Determine the (X, Y) coordinate at the center of the cell enclosing the given text.  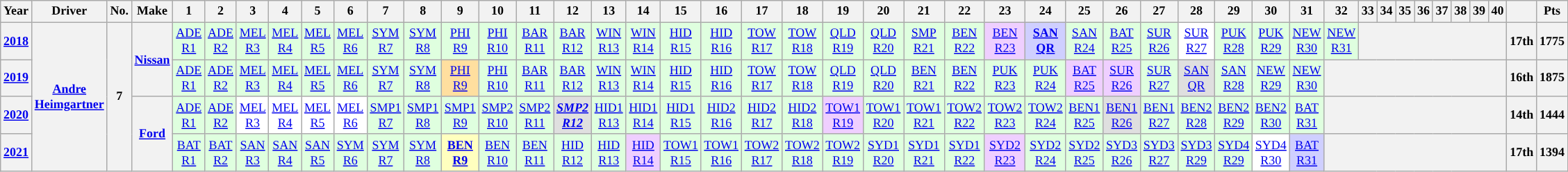
HID1R13 (609, 115)
PUKR28 (1234, 41)
16th (1521, 78)
BEN1R25 (1084, 115)
36 (1424, 11)
Ford (152, 133)
1875 (1552, 78)
SYD2R24 (1046, 153)
32 (1342, 11)
SYD2R25 (1084, 153)
BENR9 (460, 153)
29 (1234, 11)
18 (802, 11)
5 (318, 11)
No. (119, 11)
BEN2R28 (1196, 115)
HID1R14 (643, 115)
1394 (1552, 153)
15 (681, 11)
TOW1R20 (883, 115)
TOW1R16 (721, 153)
38 (1460, 11)
33 (1369, 11)
TOW1R21 (924, 115)
12 (572, 11)
SYD3R26 (1122, 153)
2018 (17, 41)
NEWR29 (1271, 78)
16 (721, 11)
NEWR31 (1342, 41)
TOW2R18 (802, 153)
Pts (1552, 11)
SMP1R9 (460, 115)
BENR21 (924, 78)
SYD3R29 (1196, 153)
SYD3R27 (1159, 153)
HIDR14 (643, 153)
SMP2R10 (497, 115)
9 (460, 11)
2 (221, 11)
SMP1R7 (386, 115)
BEN2R30 (1271, 115)
22 (964, 11)
14 (643, 11)
HIDR12 (572, 153)
HID1R15 (681, 115)
30 (1271, 11)
BENR10 (497, 153)
BEN2R29 (1234, 115)
SANR4 (285, 153)
TOW2R17 (761, 153)
13 (609, 11)
SYD2R23 (1005, 153)
2021 (17, 153)
SYMR6 (350, 153)
1775 (1552, 41)
TOW2R24 (1046, 115)
TOW2R19 (843, 153)
Year (17, 11)
Andre Heimgartner (69, 97)
TOW2R23 (1005, 115)
BEN1R27 (1159, 115)
SYD1R20 (883, 153)
10 (497, 11)
SMP1R8 (423, 115)
SANR5 (318, 153)
TOW2R22 (964, 115)
19 (843, 11)
Driver (69, 11)
8 (423, 11)
40 (1498, 11)
SYD4R30 (1271, 153)
BENR23 (1005, 41)
2020 (17, 115)
14th (1521, 115)
27 (1159, 11)
26 (1122, 11)
Nissan (152, 60)
1444 (1552, 115)
20 (883, 11)
11 (535, 11)
24 (1046, 11)
4 (285, 11)
SANR3 (253, 153)
3 (253, 11)
25 (1084, 11)
Make (152, 11)
28 (1196, 11)
2019 (17, 78)
TOW1R15 (681, 153)
SYD1R22 (964, 153)
PUKR24 (1046, 78)
HID2R17 (761, 115)
SYD1R21 (924, 153)
BATR2 (221, 153)
31 (1307, 11)
PUKR29 (1271, 41)
37 (1442, 11)
SANR28 (1234, 78)
35 (1405, 11)
39 (1480, 11)
SYD4R29 (1234, 153)
SANR24 (1084, 41)
1 (189, 11)
34 (1387, 11)
BEN1R26 (1122, 115)
6 (350, 11)
HIDR13 (609, 153)
HID2R18 (802, 115)
BATR1 (189, 153)
23 (1005, 11)
SMPR21 (924, 41)
BENR11 (535, 153)
17 (761, 11)
TOW1R19 (843, 115)
HID2R16 (721, 115)
SMP2R11 (535, 115)
21 (924, 11)
SMP2R12 (572, 115)
PUKR23 (1005, 78)
